Scan for the cell matching the given text and deliver its (x, y) coordinate at center. 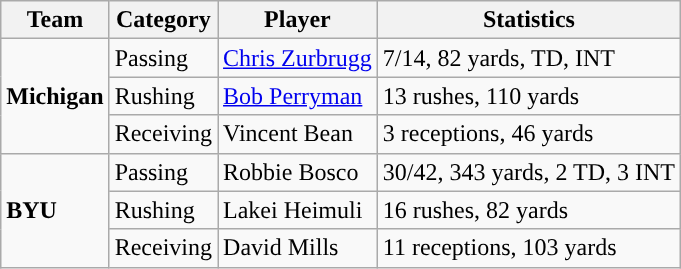
3 receptions, 46 yards (528, 134)
Statistics (528, 20)
Vincent Bean (298, 134)
Michigan (55, 96)
Team (55, 20)
Player (298, 20)
Category (163, 20)
30/42, 343 yards, 2 TD, 3 INT (528, 172)
David Mills (298, 248)
7/14, 82 yards, TD, INT (528, 58)
16 rushes, 82 yards (528, 210)
Bob Perryman (298, 96)
11 receptions, 103 yards (528, 248)
BYU (55, 210)
Robbie Bosco (298, 172)
Lakei Heimuli (298, 210)
Chris Zurbrugg (298, 58)
13 rushes, 110 yards (528, 96)
